Output the [x, y] coordinate of the center of the cell containing the given text.  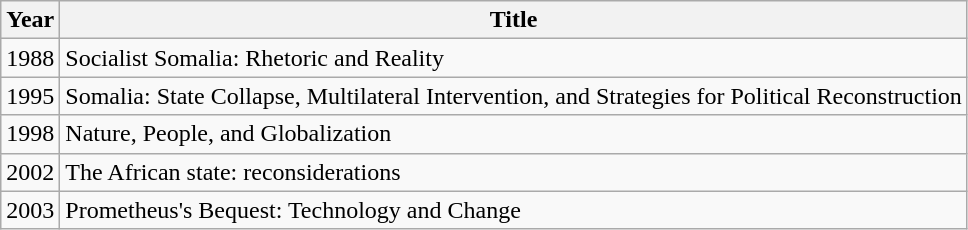
1998 [30, 134]
Socialist Somalia: Rhetoric and Reality [514, 58]
2002 [30, 172]
2003 [30, 210]
Year [30, 20]
The African state: reconsiderations [514, 172]
1995 [30, 96]
Nature, People, and Globalization [514, 134]
Prometheus's Bequest: Technology and Change [514, 210]
Title [514, 20]
Somalia: State Collapse, Multilateral Intervention, and Strategies for Political Reconstruction [514, 96]
1988 [30, 58]
